Return the (x, y) coordinate for the center point of the cell that contains the specified text.  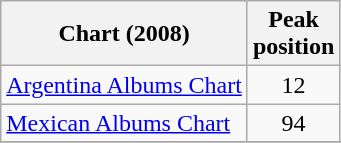
12 (293, 85)
Argentina Albums Chart (124, 85)
94 (293, 123)
Mexican Albums Chart (124, 123)
Peakposition (293, 34)
Chart (2008) (124, 34)
